Output the (x, y) coordinate of the center of the cell containing the given text.  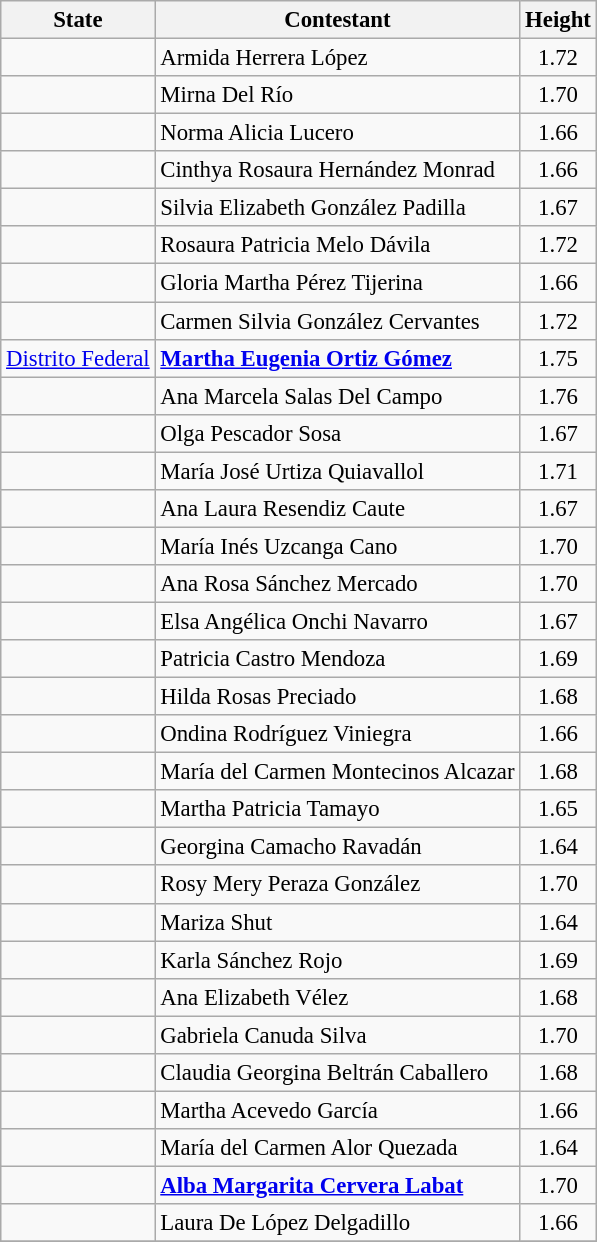
Patricia Castro Mendoza (338, 659)
Ana Marcela Salas Del Campo (338, 396)
María del Carmen Montecinos Alcazar (338, 772)
Hilda Rosas Preciado (338, 697)
Martha Eugenia Ortiz Gómez (338, 358)
Norma Alicia Lucero (338, 133)
Distrito Federal (78, 358)
Ana Laura Resendiz Caute (338, 509)
Ondina Rodríguez Viniegra (338, 734)
María del Carmen Alor Quezada (338, 1148)
Height (558, 20)
State (78, 20)
Mirna Del Río (338, 95)
Ana Rosa Sánchez Mercado (338, 584)
María Inés Uzcanga Cano (338, 546)
María José Urtiza Quiavallol (338, 471)
Laura De López Delgadillo (338, 1223)
Alba Margarita Cervera Labat (338, 1185)
Rosy Mery Peraza González (338, 885)
1.65 (558, 809)
Armida Herrera López (338, 58)
Mariza Shut (338, 922)
Elsa Angélica Onchi Navarro (338, 621)
Contestant (338, 20)
Rosaura Patricia Melo Dávila (338, 245)
Karla Sánchez Rojo (338, 960)
1.75 (558, 358)
Ana Elizabeth Vélez (338, 997)
Carmen Silvia González Cervantes (338, 321)
Gloria Martha Pérez Tijerina (338, 283)
Cinthya Rosaura Hernández Monrad (338, 170)
Georgina Camacho Ravadán (338, 847)
Olga Pescador Sosa (338, 433)
Silvia Elizabeth González Padilla (338, 208)
Martha Acevedo García (338, 1110)
1.71 (558, 471)
Gabriela Canuda Silva (338, 1035)
1.76 (558, 396)
Claudia Georgina Beltrán Caballero (338, 1073)
Martha Patricia Tamayo (338, 809)
